Output the (X, Y) coordinate of the center of the cell containing the given text.  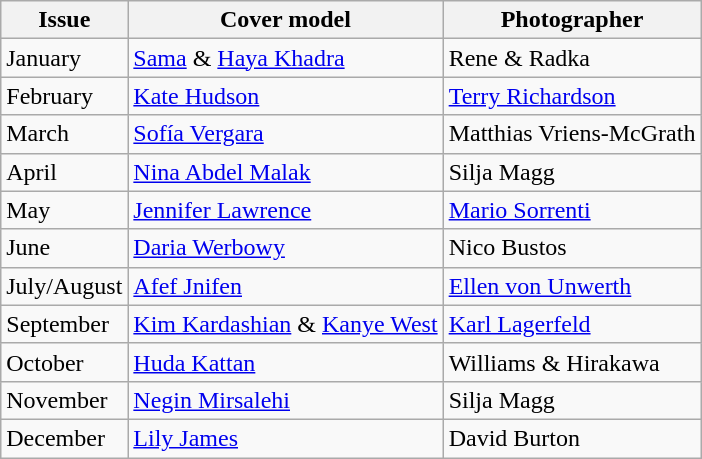
January (64, 58)
February (64, 96)
Afef Jnifen (286, 286)
June (64, 248)
Jennifer Lawrence (286, 210)
Terry Richardson (572, 96)
Kim Kardashian & Kanye West (286, 324)
Nico Bustos (572, 248)
Kate Hudson (286, 96)
Karl Lagerfeld (572, 324)
Sofía Vergara (286, 134)
Cover model (286, 20)
November (64, 400)
July/August (64, 286)
Nina Abdel Malak (286, 172)
March (64, 134)
December (64, 438)
Negin Mirsalehi (286, 400)
Photographer (572, 20)
May (64, 210)
Sama & Haya Khadra (286, 58)
Matthias Vriens-McGrath (572, 134)
Williams & Hirakawa (572, 362)
Mario Sorrenti (572, 210)
October (64, 362)
April (64, 172)
Daria Werbowy (286, 248)
September (64, 324)
Rene & Radka (572, 58)
Huda Kattan (286, 362)
Ellen von Unwerth (572, 286)
David Burton (572, 438)
Lily James (286, 438)
Issue (64, 20)
